Scan for the cell matching the given text and deliver its [X, Y] coordinate at center. 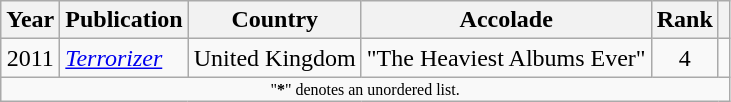
Publication [124, 20]
Accolade [506, 20]
Rank [684, 20]
Country [274, 20]
2011 [30, 58]
United Kingdom [274, 58]
Year [30, 20]
4 [684, 58]
"*" denotes an unordered list. [366, 89]
Terrorizer [124, 58]
"The Heaviest Albums Ever" [506, 58]
